Search for the cell housing the specified text and yield its [x, y] center coordinate. 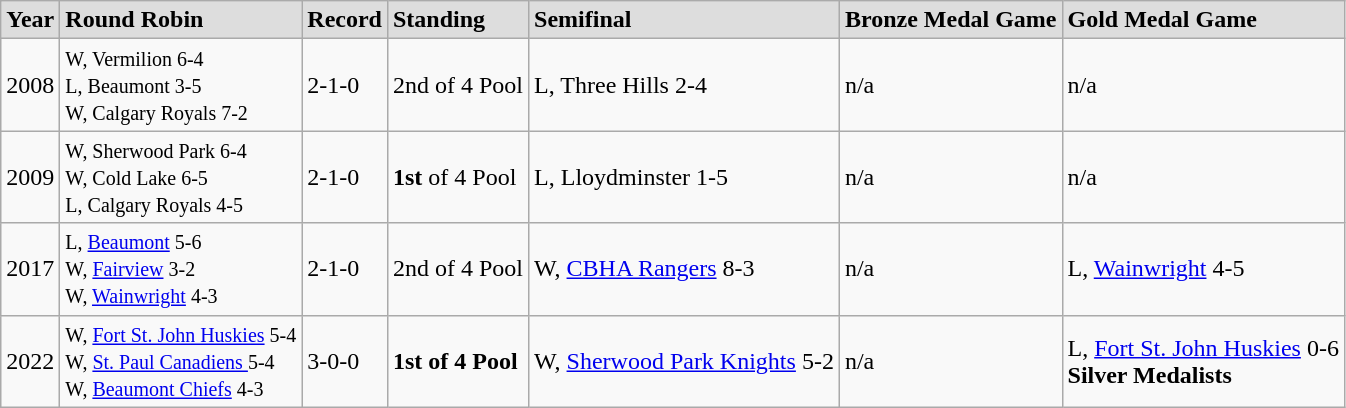
L, Beaumont 5-6W, Fairview 3-2W, Wainwright 4-3 [181, 269]
2009 [30, 177]
W, Sherwood Park 6-4W, Cold Lake 6-5L, Calgary Royals 4-5 [181, 177]
L, Wainwright 4-5 [1203, 269]
2022 [30, 361]
W, Vermilion 6-4L, Beaumont 3-5W, Calgary Royals 7-2 [181, 85]
3-0-0 [345, 361]
Year [30, 20]
L, Three Hills 2-4 [684, 85]
L, Fort St. John Huskies 0-6Silver Medalists [1203, 361]
W, Sherwood Park Knights 5-2 [684, 361]
Bronze Medal Game [950, 20]
Gold Medal Game [1203, 20]
Record [345, 20]
2017 [30, 269]
Semifinal [684, 20]
L, Lloydminster 1-5 [684, 177]
Standing [458, 20]
W, Fort St. John Huskies 5-4W, St. Paul Canadiens 5-4W, Beaumont Chiefs 4-3 [181, 361]
W, CBHA Rangers 8-3 [684, 269]
Round Robin [181, 20]
2008 [30, 85]
